Find where the given text appears and provide that cell's center as [X, Y] coordinate. 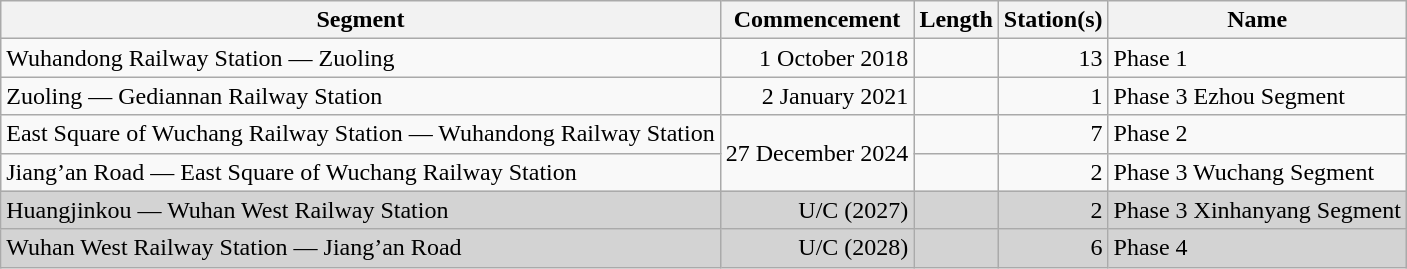
Jiang’an Road — East Square of Wuchang Railway Station [360, 172]
Huangjinkou — Wuhan West Railway Station [360, 210]
Phase 3 Wuchang Segment [1257, 172]
Phase 3 Xinhanyang Segment [1257, 210]
2 January 2021 [817, 96]
13 [1053, 58]
Commencement [817, 20]
U/C (2028) [817, 248]
East Square of Wuchang Railway Station — Wuhandong Railway Station [360, 134]
Station(s) [1053, 20]
Wuhan West Railway Station — Jiang’an Road [360, 248]
Phase 1 [1257, 58]
Phase 4 [1257, 248]
U/C (2027) [817, 210]
Length [956, 20]
1 October 2018 [817, 58]
Name [1257, 20]
6 [1053, 248]
27 December 2024 [817, 153]
Phase 2 [1257, 134]
Phase 3 Ezhou Segment [1257, 96]
Segment [360, 20]
1 [1053, 96]
7 [1053, 134]
Wuhandong Railway Station — Zuoling [360, 58]
Zuoling — Gediannan Railway Station [360, 96]
